Capture the cell that displays the provided text and extract its (X, Y) central coordinate. 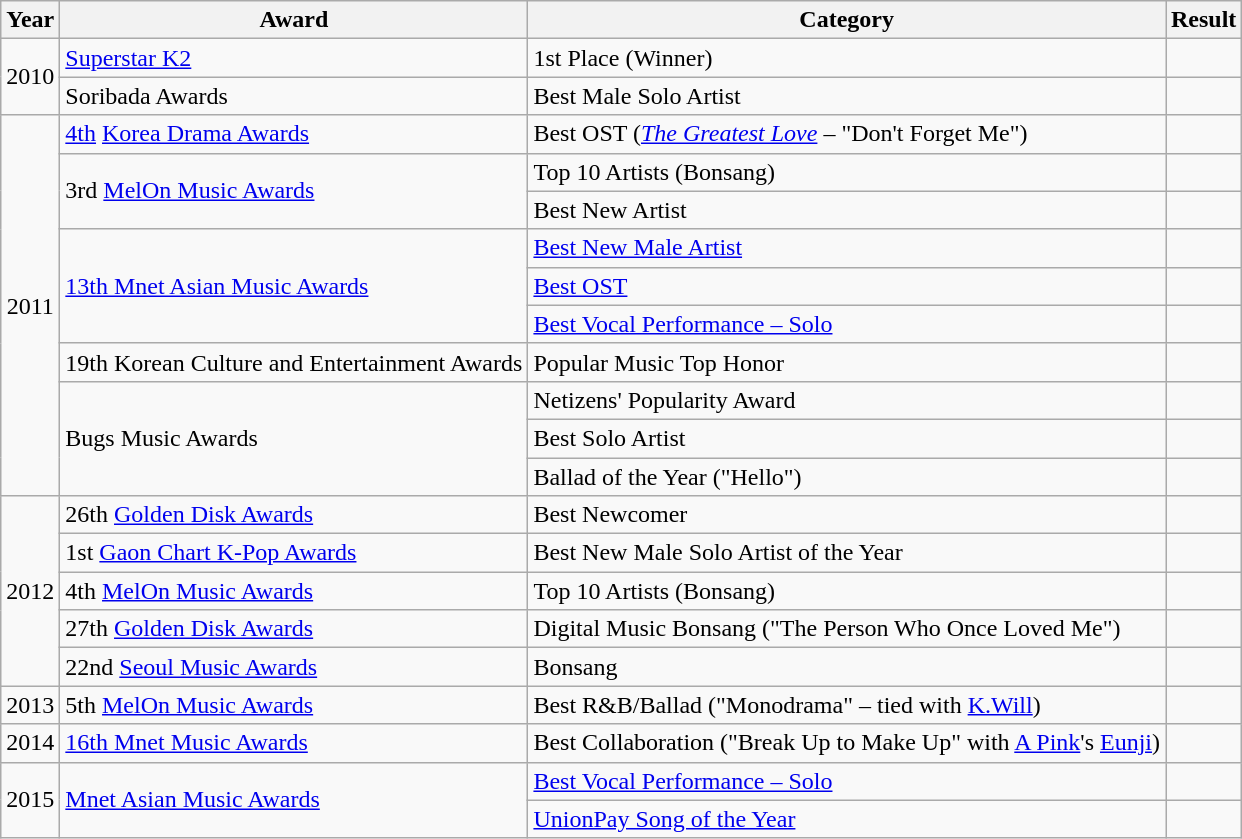
Superstar K2 (294, 58)
19th Korean Culture and Entertainment Awards (294, 362)
Mnet Asian Music Awards (294, 800)
Soribada Awards (294, 96)
3rd MelOn Music Awards (294, 191)
5th MelOn Music Awards (294, 705)
Best New Male Solo Artist of the Year (847, 553)
Best Newcomer (847, 515)
1st Place (Winner) (847, 58)
27th Golden Disk Awards (294, 629)
Netizens' Popularity Award (847, 400)
Best New Male Artist (847, 248)
Best New Artist (847, 210)
2012 (30, 591)
Best Male Solo Artist (847, 96)
Best Collaboration ("Break Up to Make Up" with A Pink's Eunji) (847, 743)
13th Mnet Asian Music Awards (294, 286)
2013 (30, 705)
Digital Music Bonsang ("The Person Who Once Loved Me") (847, 629)
Bonsang (847, 667)
26th Golden Disk Awards (294, 515)
2010 (30, 77)
1st Gaon Chart K-Pop Awards (294, 553)
Bugs Music Awards (294, 438)
Result (1204, 20)
22nd Seoul Music Awards (294, 667)
Best OST (847, 286)
2015 (30, 800)
4th Korea Drama Awards (294, 134)
Award (294, 20)
2011 (30, 306)
Best OST (The Greatest Love – "Don't Forget Me") (847, 134)
Best Solo Artist (847, 438)
Category (847, 20)
UnionPay Song of the Year (847, 819)
4th MelOn Music Awards (294, 591)
Popular Music Top Honor (847, 362)
Ballad of the Year ("Hello") (847, 477)
16th Mnet Music Awards (294, 743)
Best R&B/Ballad ("Monodrama" – tied with K.Will) (847, 705)
Year (30, 20)
2014 (30, 743)
